Scan for the cell matching the given text and deliver its [x, y] coordinate at center. 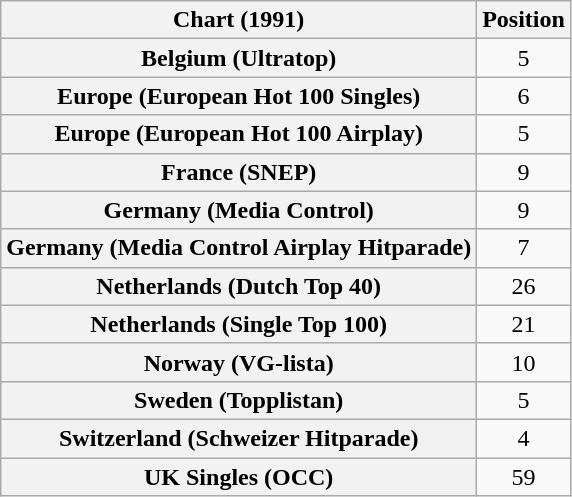
Chart (1991) [239, 20]
Europe (European Hot 100 Airplay) [239, 134]
26 [524, 286]
21 [524, 324]
Germany (Media Control) [239, 210]
France (SNEP) [239, 172]
10 [524, 362]
Europe (European Hot 100 Singles) [239, 96]
4 [524, 438]
Belgium (Ultratop) [239, 58]
Sweden (Topplistan) [239, 400]
6 [524, 96]
7 [524, 248]
Switzerland (Schweizer Hitparade) [239, 438]
Position [524, 20]
59 [524, 477]
Netherlands (Single Top 100) [239, 324]
Netherlands (Dutch Top 40) [239, 286]
UK Singles (OCC) [239, 477]
Germany (Media Control Airplay Hitparade) [239, 248]
Norway (VG-lista) [239, 362]
